For the text-containing cell, return its midpoint in (X, Y) coordinate format. 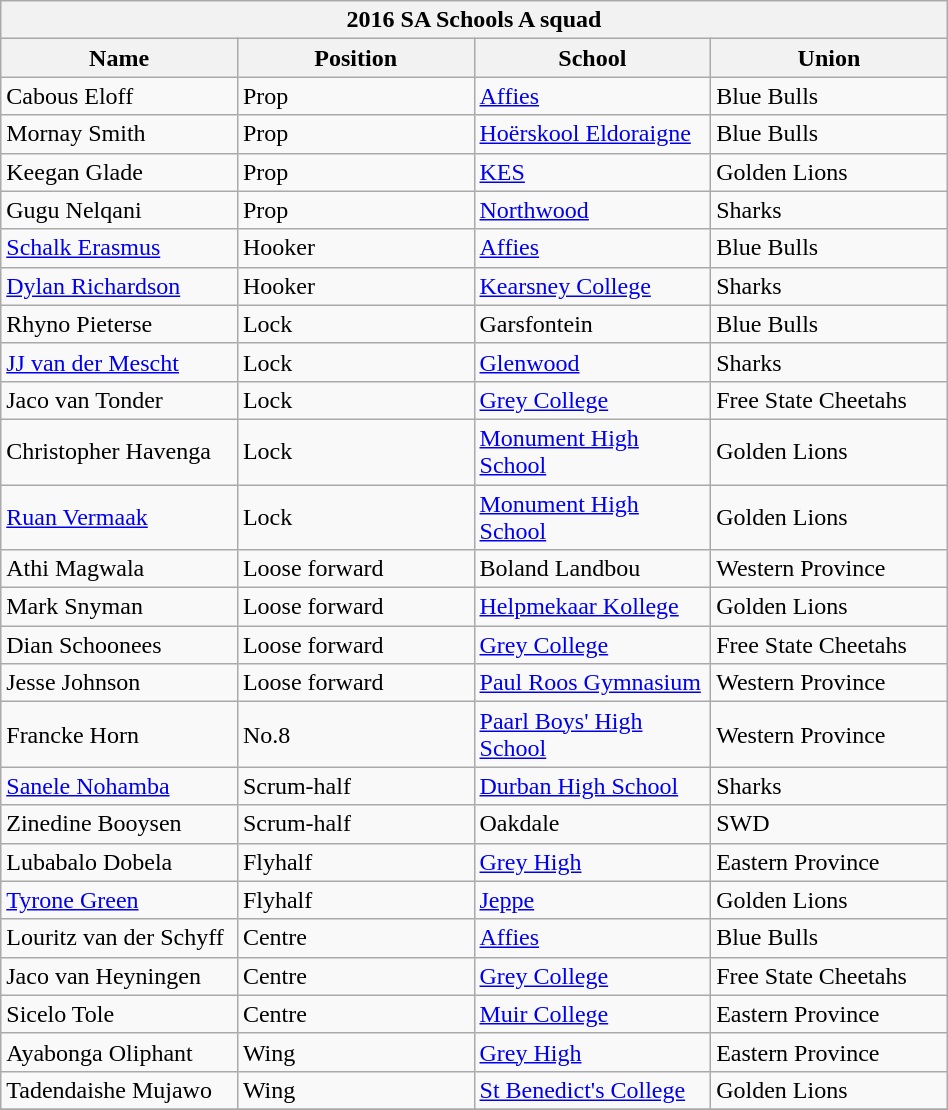
Jeppe (592, 900)
Position (356, 58)
Ruan Vermaak (120, 516)
Oakdale (592, 824)
Cabous Eloff (120, 96)
Ayabonga Oliphant (120, 1052)
JJ van der Mescht (120, 362)
Jaco van Heyningen (120, 976)
Jesse Johnson (120, 683)
2016 SA Schools A squad (474, 20)
Muir College (592, 1014)
SWD (830, 824)
Helpmekaar Kollege (592, 607)
Jaco van Tonder (120, 400)
Name (120, 58)
Louritz van der Schyff (120, 938)
KES (592, 172)
Boland Landbou (592, 569)
Paarl Boys' High School (592, 734)
Christopher Havenga (120, 452)
Keegan Glade (120, 172)
Sicelo Tole (120, 1014)
School (592, 58)
Glenwood (592, 362)
Mark Snyman (120, 607)
Gugu Nelqani (120, 210)
Kearsney College (592, 286)
Athi Magwala (120, 569)
Mornay Smith (120, 134)
Hoërskool Eldoraigne (592, 134)
Francke Horn (120, 734)
St Benedict's College (592, 1090)
Dylan Richardson (120, 286)
Paul Roos Gymnasium (592, 683)
Sanele Nohamba (120, 786)
Northwood (592, 210)
Lubabalo Dobela (120, 862)
Union (830, 58)
Zinedine Booysen (120, 824)
Durban High School (592, 786)
Rhyno Pieterse (120, 324)
Dian Schoonees (120, 645)
Schalk Erasmus (120, 248)
Garsfontein (592, 324)
No.8 (356, 734)
Tadendaishe Mujawo (120, 1090)
Tyrone Green (120, 900)
